Return [X, Y] of the center of cell containing provided text 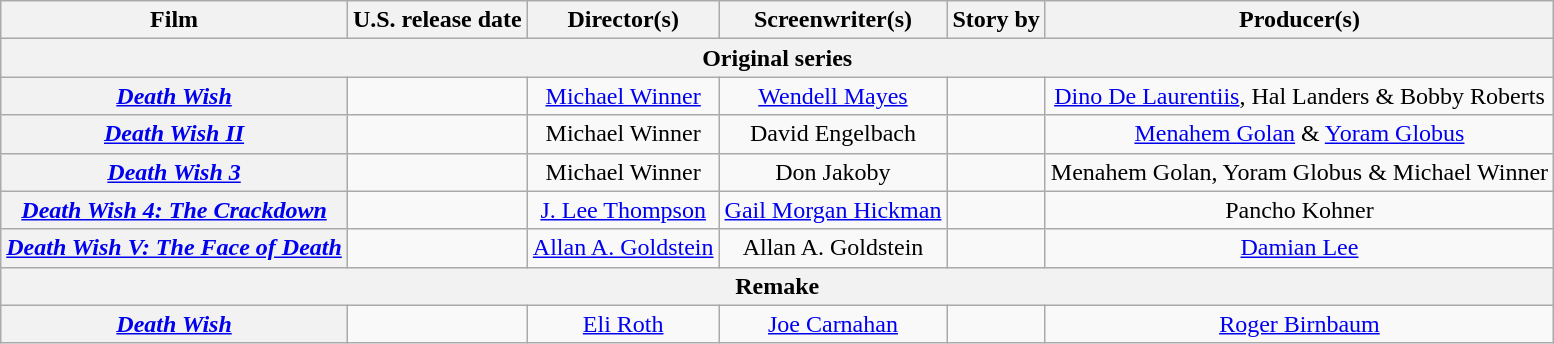
Don Jakoby [833, 172]
Roger Birnbaum [1299, 324]
Gail Morgan Hickman [833, 210]
Screenwriter(s) [833, 20]
Death Wish 3 [174, 172]
Death Wish V: The Face of Death [174, 248]
David Engelbach [833, 134]
Menahem Golan & Yoram Globus [1299, 134]
J. Lee Thompson [623, 210]
Story by [996, 20]
Menahem Golan, Yoram Globus & Michael Winner [1299, 172]
Wendell Mayes [833, 96]
Director(s) [623, 20]
Producer(s) [1299, 20]
U.S. release date [437, 20]
Remake [778, 286]
Film [174, 20]
Pancho Kohner [1299, 210]
Damian Lee [1299, 248]
Death Wish II [174, 134]
Dino De Laurentiis, Hal Landers & Bobby Roberts [1299, 96]
Death Wish 4: The Crackdown [174, 210]
Original series [778, 58]
Eli Roth [623, 324]
Joe Carnahan [833, 324]
